Determine the [X, Y] coordinate at the center of the cell enclosing the given text.  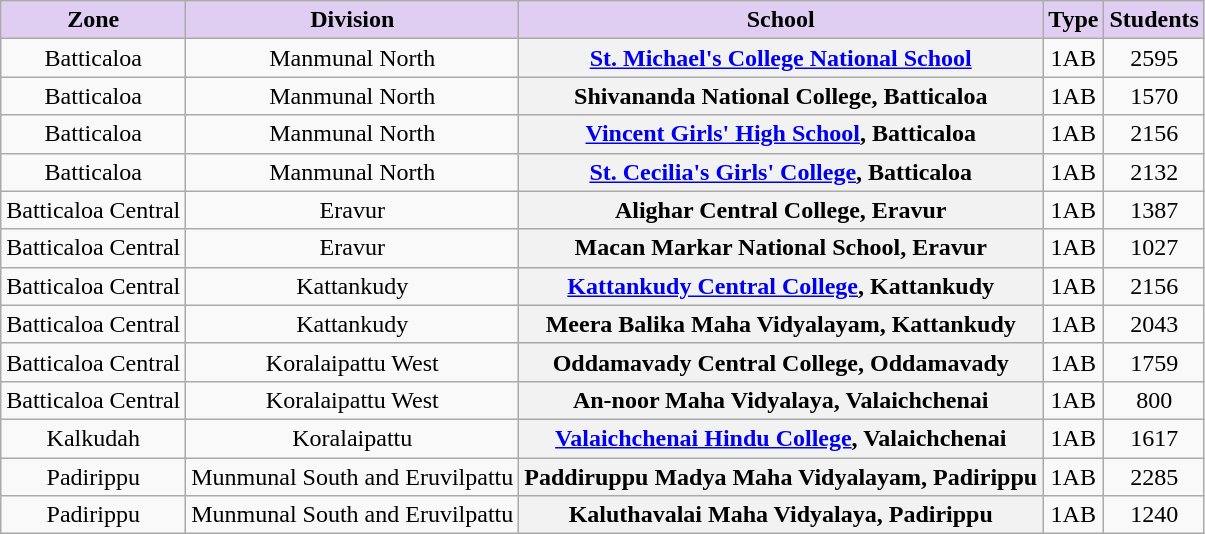
1617 [1154, 438]
1570 [1154, 96]
Alighar Central College, Eravur [781, 210]
Type [1074, 20]
1240 [1154, 515]
Meera Balika Maha Vidyalayam, Kattankudy [781, 324]
Macan Markar National School, Eravur [781, 248]
1387 [1154, 210]
Oddamavady Central College, Oddamavady [781, 362]
Zone [94, 20]
800 [1154, 400]
School [781, 20]
2132 [1154, 172]
Kattankudy Central College, Kattankudy [781, 286]
Students [1154, 20]
2285 [1154, 477]
Kalkudah [94, 438]
St. Cecilia's Girls' College, Batticaloa [781, 172]
An-noor Maha Vidyalaya, Valaichchenai [781, 400]
Vincent Girls' High School, Batticaloa [781, 134]
Koralaipattu [352, 438]
1027 [1154, 248]
Valaichchenai Hindu College, Valaichchenai [781, 438]
Paddiruppu Madya Maha Vidyalayam, Padirippu [781, 477]
Kaluthavalai Maha Vidyalaya, Padirippu [781, 515]
Division [352, 20]
1759 [1154, 362]
2043 [1154, 324]
St. Michael's College National School [781, 58]
Shivananda National College, Batticaloa [781, 96]
2595 [1154, 58]
